Pinpoint the cell where the given text exists, returning its (x, y) midpoint coordinate. 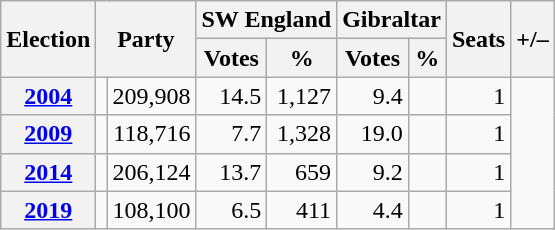
1,127 (302, 96)
Seats (478, 39)
SW England (266, 20)
Gibraltar (392, 20)
7.7 (232, 134)
+/– (532, 39)
Party (146, 39)
14.5 (232, 96)
206,124 (152, 172)
2004 (48, 96)
9.2 (373, 172)
2019 (48, 210)
9.4 (373, 96)
Election (48, 39)
13.7 (232, 172)
411 (302, 210)
2014 (48, 172)
2009 (48, 134)
6.5 (232, 210)
118,716 (152, 134)
209,908 (152, 96)
19.0 (373, 134)
4.4 (373, 210)
659 (302, 172)
108,100 (152, 210)
1,328 (302, 134)
